Scan for the cell matching the given text and deliver its (X, Y) coordinate at center. 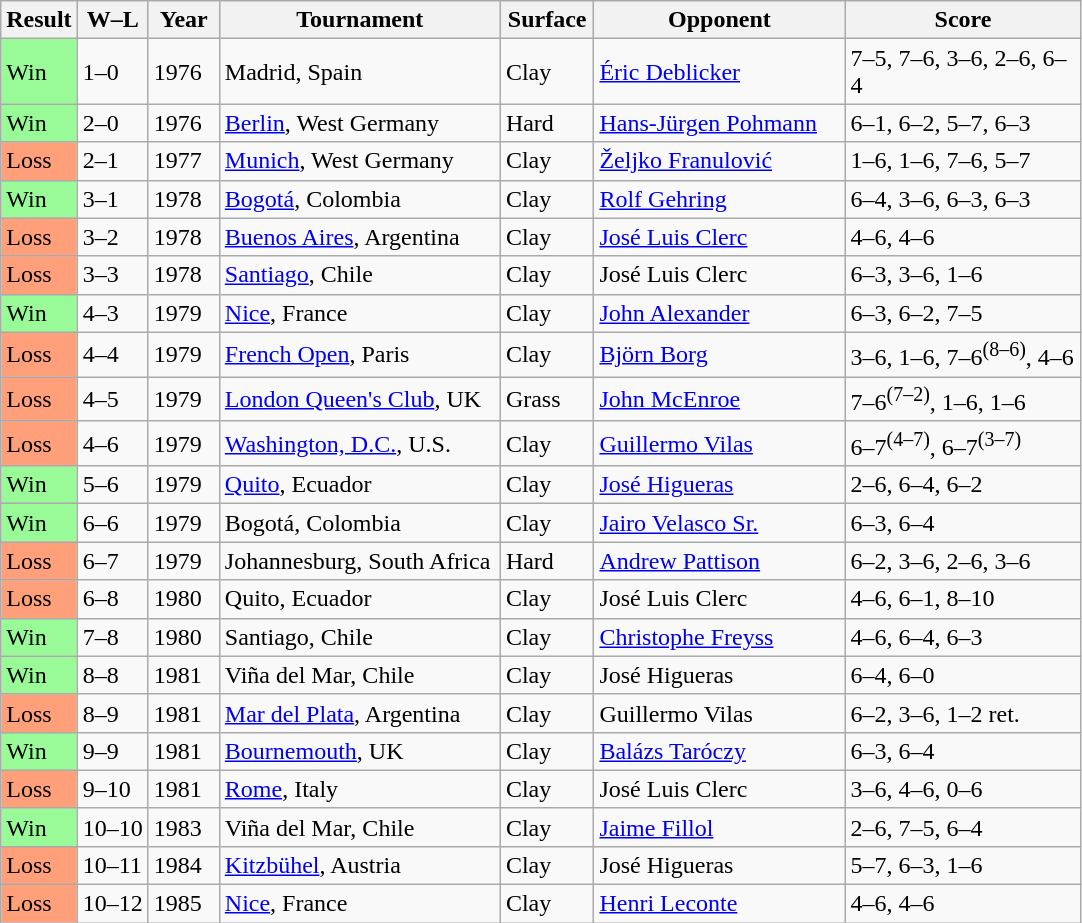
6–7(4–7), 6–7(3–7) (963, 444)
Željko Franulović (720, 161)
Christophe Freyss (720, 637)
6–4, 3–6, 6–3, 6–3 (963, 199)
John Alexander (720, 313)
3–3 (112, 275)
W–L (112, 20)
10–11 (112, 866)
Björn Borg (720, 354)
10–12 (112, 904)
9–10 (112, 789)
Bournemouth, UK (360, 751)
Andrew Pattison (720, 561)
7–8 (112, 637)
1–0 (112, 72)
6–3, 6–2, 7–5 (963, 313)
Berlin, West Germany (360, 123)
Opponent (720, 20)
Munich, West Germany (360, 161)
Kitzbühel, Austria (360, 866)
Madrid, Spain (360, 72)
Score (963, 20)
6–7 (112, 561)
Tournament (360, 20)
Jairo Velasco Sr. (720, 523)
Éric Deblicker (720, 72)
Buenos Aires, Argentina (360, 237)
1985 (184, 904)
3–2 (112, 237)
1–6, 1–6, 7–6, 5–7 (963, 161)
French Open, Paris (360, 354)
Johannesburg, South Africa (360, 561)
7–6(7–2), 1–6, 1–6 (963, 400)
1983 (184, 827)
4–6 (112, 444)
London Queen's Club, UK (360, 400)
2–6, 7–5, 6–4 (963, 827)
John McEnroe (720, 400)
5–6 (112, 485)
5–7, 6–3, 1–6 (963, 866)
4–5 (112, 400)
1984 (184, 866)
4–6, 6–1, 8–10 (963, 599)
10–10 (112, 827)
6–1, 6–2, 5–7, 6–3 (963, 123)
8–8 (112, 675)
4–4 (112, 354)
Rolf Gehring (720, 199)
2–0 (112, 123)
6–2, 3–6, 2–6, 3–6 (963, 561)
6–2, 3–6, 1–2 ret. (963, 713)
4–3 (112, 313)
2–1 (112, 161)
6–6 (112, 523)
Result (39, 20)
7–5, 7–6, 3–6, 2–6, 6–4 (963, 72)
6–8 (112, 599)
Balázs Taróczy (720, 751)
Mar del Plata, Argentina (360, 713)
2–6, 6–4, 6–2 (963, 485)
3–6, 4–6, 0–6 (963, 789)
Grass (547, 400)
8–9 (112, 713)
Henri Leconte (720, 904)
4–6, 6–4, 6–3 (963, 637)
Year (184, 20)
Washington, D.C., U.S. (360, 444)
Hans-Jürgen Pohmann (720, 123)
Surface (547, 20)
3–1 (112, 199)
1977 (184, 161)
3–6, 1–6, 7–6(8–6), 4–6 (963, 354)
6–3, 3–6, 1–6 (963, 275)
Jaime Fillol (720, 827)
Rome, Italy (360, 789)
6–4, 6–0 (963, 675)
9–9 (112, 751)
